Return the (x, y) coordinate for the center point of the cell that contains the specified text.  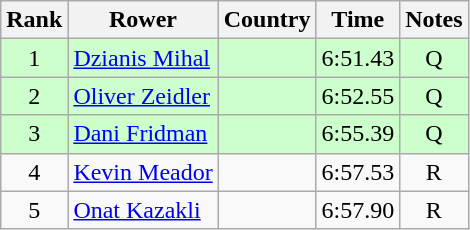
Onat Kazakli (143, 210)
6:57.53 (358, 172)
6:57.90 (358, 210)
Rower (143, 20)
Rank (34, 20)
4 (34, 172)
Dzianis Mihal (143, 58)
Dani Fridman (143, 134)
6:51.43 (358, 58)
6:55.39 (358, 134)
Notes (434, 20)
6:52.55 (358, 96)
Kevin Meador (143, 172)
2 (34, 96)
5 (34, 210)
3 (34, 134)
Country (267, 20)
Time (358, 20)
1 (34, 58)
Oliver Zeidler (143, 96)
